Locate the cell with the specified text and output its (x, y) center coordinate. 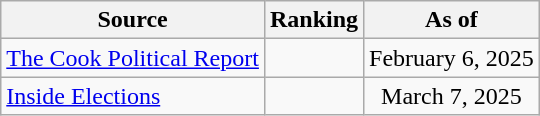
As of (452, 20)
March 7, 2025 (452, 96)
February 6, 2025 (452, 58)
The Cook Political Report (133, 58)
Source (133, 20)
Inside Elections (133, 96)
Ranking (314, 20)
